Return (X, Y) of the center of cell containing provided text 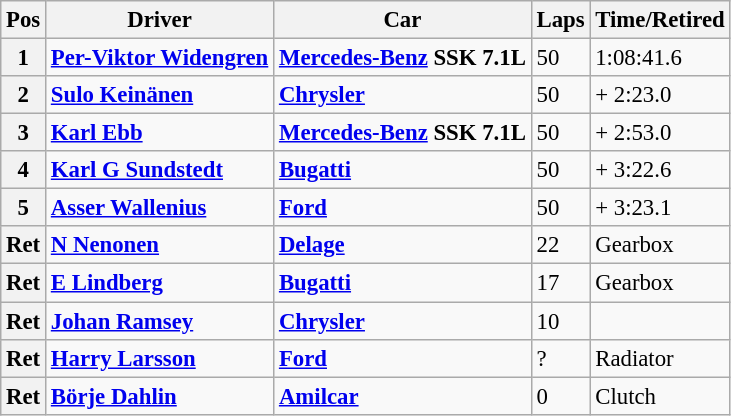
Per-Viktor Widengren (160, 58)
3 (24, 133)
22 (560, 245)
Sulo Keinänen (160, 95)
Pos (24, 20)
Driver (160, 20)
1 (24, 58)
N Nenonen (160, 245)
4 (24, 170)
Asser Wallenius (160, 208)
Radiator (660, 358)
? (560, 358)
+ 2:23.0 (660, 95)
Börje Dahlin (160, 396)
Laps (560, 20)
Delage (403, 245)
Karl G Sundstedt (160, 170)
5 (24, 208)
E Lindberg (160, 283)
+ 3:23.1 (660, 208)
Clutch (660, 396)
10 (560, 321)
Time/Retired (660, 20)
2 (24, 95)
0 (560, 396)
1:08:41.6 (660, 58)
Johan Ramsey (160, 321)
Karl Ebb (160, 133)
17 (560, 283)
+ 3:22.6 (660, 170)
Harry Larsson (160, 358)
+ 2:53.0 (660, 133)
Amilcar (403, 396)
Car (403, 20)
